Provide the [x, y] coordinate of the cell's center where the given text is located.  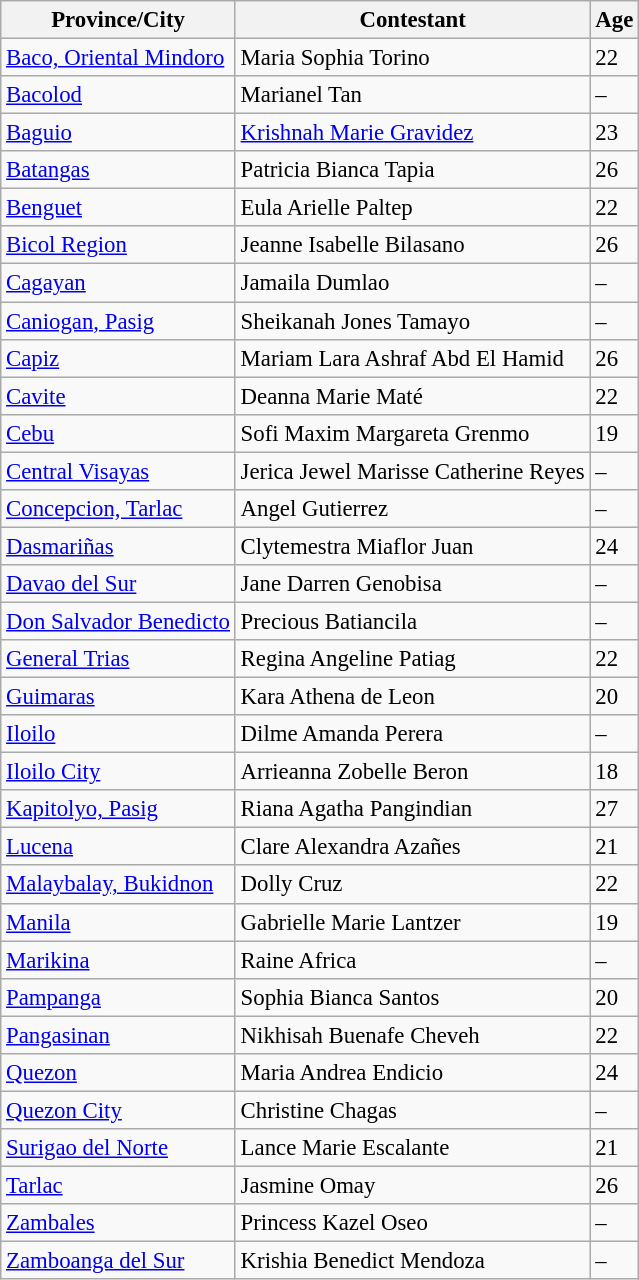
Clytemestra Miaflor Juan [412, 546]
Dolly Cruz [412, 885]
Manila [118, 922]
Caniogan, Pasig [118, 321]
Lucena [118, 847]
Bacolod [118, 95]
Cebu [118, 433]
Marianel Tan [412, 95]
Eula Arielle Paltep [412, 208]
Tarlac [118, 1185]
Nikhisah Buenafe Cheveh [412, 1035]
Dasmariñas [118, 546]
Don Salvador Benedicto [118, 621]
Jasmine Omay [412, 1185]
Mariam Lara Ashraf Abd El Hamid [412, 358]
Cagayan [118, 283]
Malaybalay, Bukidnon [118, 885]
Maria Andrea Endicio [412, 1073]
Raine Africa [412, 960]
Province/City [118, 20]
Quezon City [118, 1110]
Central Visayas [118, 471]
Princess Kazel Oseo [412, 1223]
Dilme Amanda Perera [412, 734]
Angel Gutierrez [412, 509]
Bicol Region [118, 245]
Batangas [118, 170]
27 [614, 809]
Baco, Oriental Mindoro [118, 58]
Lance Marie Escalante [412, 1148]
Sophia Bianca Santos [412, 997]
Cavite [118, 396]
Davao del Sur [118, 584]
Benguet [118, 208]
Iloilo [118, 734]
Precious Batiancila [412, 621]
Kara Athena de Leon [412, 697]
Marikina [118, 960]
Pampanga [118, 997]
Deanna Marie Maté [412, 396]
Riana Agatha Pangindian [412, 809]
Baguio [118, 133]
23 [614, 133]
Iloilo City [118, 772]
Krishia Benedict Mendoza [412, 1261]
Arrieanna Zobelle Beron [412, 772]
Regina Angeline Patiag [412, 659]
Maria Sophia Torino [412, 58]
Krishnah Marie Gravidez [412, 133]
Kapitolyo, Pasig [118, 809]
Clare Alexandra Azañes [412, 847]
Sheikanah Jones Tamayo [412, 321]
Sofi Maxim Margareta Grenmo [412, 433]
Guimaras [118, 697]
Zamboanga del Sur [118, 1261]
Capiz [118, 358]
Pangasinan [118, 1035]
Gabrielle Marie Lantzer [412, 922]
Christine Chagas [412, 1110]
Age [614, 20]
Contestant [412, 20]
Quezon [118, 1073]
General Trias [118, 659]
Jerica Jewel Marisse Catherine Reyes [412, 471]
Surigao del Norte [118, 1148]
Jamaila Dumlao [412, 283]
Patricia Bianca Tapia [412, 170]
Jane Darren Genobisa [412, 584]
18 [614, 772]
Concepcion, Tarlac [118, 509]
Zambales [118, 1223]
Jeanne Isabelle Bilasano [412, 245]
